Identify which cell holds the provided text, then report its [x, y] central coordinate. 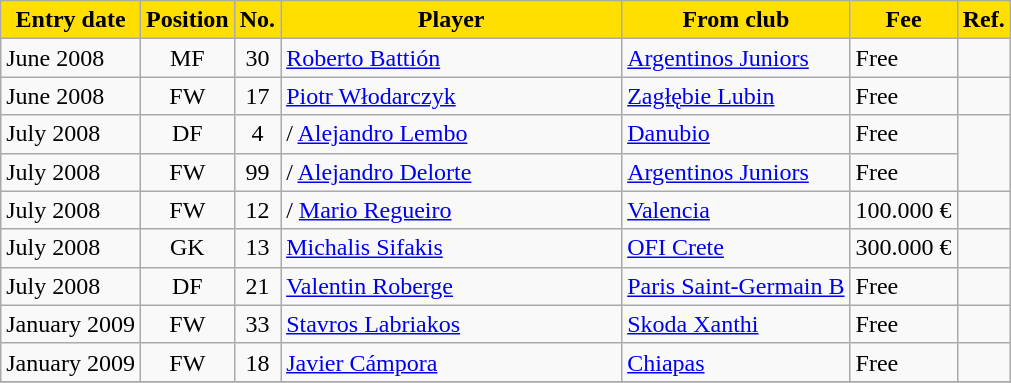
Zagłębie Lubin [736, 96]
Valencia [736, 210]
Ref. [984, 20]
4 [257, 134]
/ Mario Regueiro [452, 210]
33 [257, 324]
18 [257, 362]
/ Alejandro Lembo [452, 134]
Chiapas [736, 362]
Stavros Labriakos [452, 324]
Skoda Xanthi [736, 324]
From club [736, 20]
Paris Saint-Germain B [736, 286]
300.000 € [904, 248]
Player [452, 20]
17 [257, 96]
Roberto Battión [452, 58]
OFI Crete [736, 248]
MF [187, 58]
100.000 € [904, 210]
12 [257, 210]
Position [187, 20]
Valentin Roberge [452, 286]
Javier Cámpora [452, 362]
13 [257, 248]
Danubio [736, 134]
Piotr Włodarczyk [452, 96]
Fee [904, 20]
99 [257, 172]
30 [257, 58]
/ Alejandro Delorte [452, 172]
GK [187, 248]
Michalis Sifakis [452, 248]
Entry date [71, 20]
No. [257, 20]
21 [257, 286]
